Determine the [X, Y] coordinate at the center of the cell enclosing the given text.  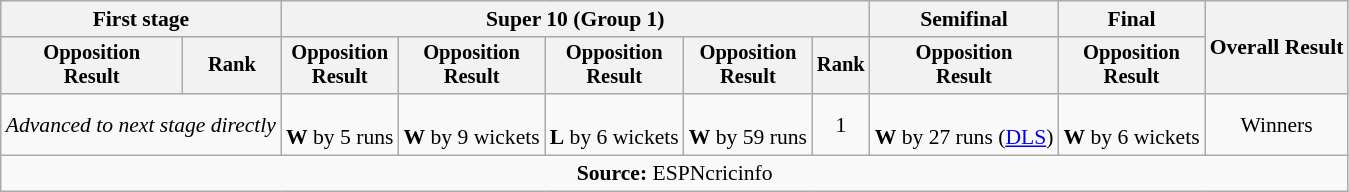
L by 6 wickets [614, 124]
W by 6 wickets [1131, 124]
W by 9 wickets [471, 124]
Source: ESPNcricinfo [675, 174]
Super 10 (Group 1) [576, 19]
W by 59 runs [748, 124]
Semifinal [964, 19]
First stage [141, 19]
1 [841, 124]
W by 27 runs (DLS) [964, 124]
Overall Result [1277, 48]
Winners [1277, 124]
Final [1131, 19]
Advanced to next stage directly [141, 124]
W by 5 runs [340, 124]
